Pinpoint the cell where the given text exists, returning its [X, Y] midpoint coordinate. 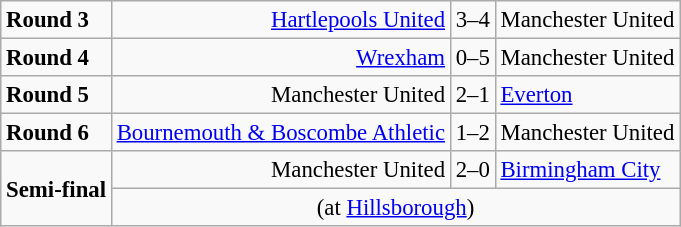
2–1 [472, 95]
Hartlepools United [280, 20]
1–2 [472, 133]
Semi-final [56, 188]
Round 5 [56, 95]
0–5 [472, 58]
3–4 [472, 20]
Round 4 [56, 58]
2–0 [472, 170]
Everton [588, 95]
Birmingham City [588, 170]
Wrexham [280, 58]
Round 3 [56, 20]
Bournemouth & Boscombe Athletic [280, 133]
Round 6 [56, 133]
(at Hillsborough) [395, 208]
